Scan for the cell matching the given text and deliver its (X, Y) coordinate at center. 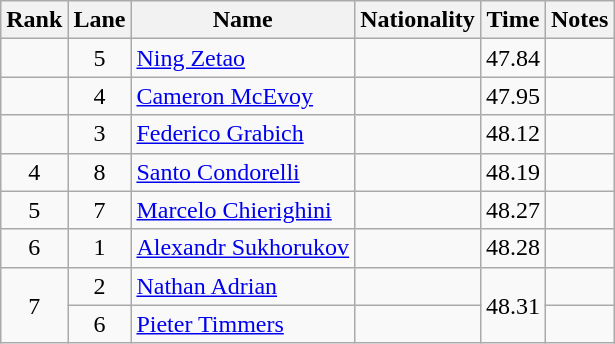
48.12 (512, 134)
Pieter Timmers (243, 324)
3 (100, 134)
Alexandr Sukhorukov (243, 248)
Lane (100, 20)
48.28 (512, 248)
Notes (579, 20)
Cameron McEvoy (243, 96)
48.31 (512, 305)
48.27 (512, 210)
Time (512, 20)
1 (100, 248)
48.19 (512, 172)
8 (100, 172)
Name (243, 20)
Rank (34, 20)
Nathan Adrian (243, 286)
Santo Condorelli (243, 172)
Ning Zetao (243, 58)
47.84 (512, 58)
Marcelo Chierighini (243, 210)
Federico Grabich (243, 134)
47.95 (512, 96)
Nationality (418, 20)
2 (100, 286)
